Identify which cell holds the provided text, then report its [X, Y] central coordinate. 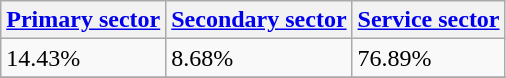
Service sector [428, 20]
76.89% [428, 58]
Secondary sector [259, 20]
Primary sector [84, 20]
14.43% [84, 58]
8.68% [259, 58]
